Provide the (x, y) coordinate of the cell's center where the given text is located.  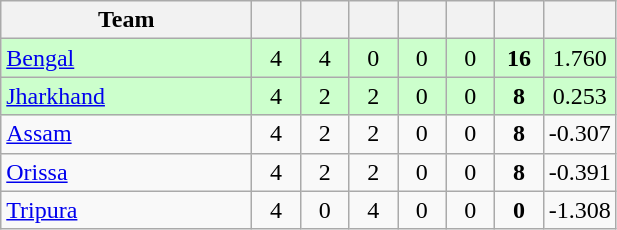
-1.308 (580, 210)
Assam (126, 134)
Team (126, 20)
Jharkhand (126, 96)
Bengal (126, 58)
Tripura (126, 210)
1.760 (580, 58)
Orissa (126, 172)
-0.391 (580, 172)
16 (520, 58)
-0.307 (580, 134)
0.253 (580, 96)
